Return [X, Y] of the center of cell containing provided text 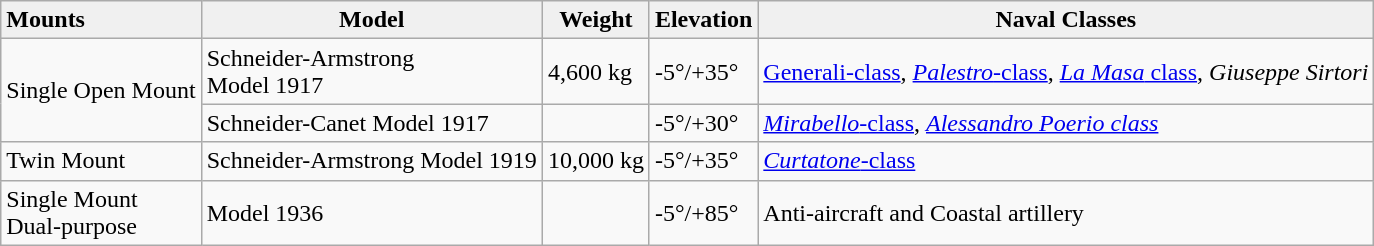
Model 1936 [372, 212]
Model [372, 20]
Single Open Mount [101, 90]
Weight [596, 20]
Elevation [703, 20]
Mounts [101, 20]
Twin Mount [101, 161]
Schneider-ArmstrongModel 1917 [372, 72]
Schneider-Armstrong Model 1919 [372, 161]
Anti-aircraft and Coastal artillery [1066, 212]
Schneider-Canet Model 1917 [372, 123]
10,000 kg [596, 161]
4,600 kg [596, 72]
-5°/+85° [703, 212]
Mirabello-class, Alessandro Poerio class [1066, 123]
Curtatone-class [1066, 161]
Naval Classes [1066, 20]
Generali-class, Palestro-class, La Masa class, Giuseppe Sirtori [1066, 72]
Single MountDual-purpose [101, 212]
-5°/+30° [703, 123]
